Provide the [X, Y] coordinate of the cell's center where the given text is located.  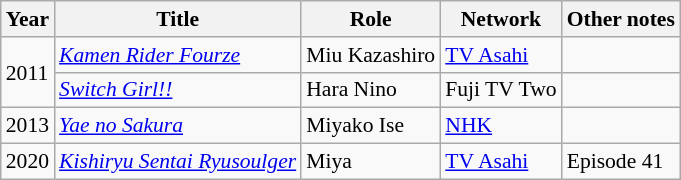
2013 [28, 126]
Hara Nino [370, 90]
Other notes [621, 19]
Kishiryu Sentai Ryusoulger [178, 162]
Miyako Ise [370, 126]
Year [28, 19]
Yae no Sakura [178, 126]
Kamen Rider Fourze [178, 55]
Episode 41 [621, 162]
Fuji TV Two [500, 90]
Role [370, 19]
Switch Girl!! [178, 90]
Title [178, 19]
Miu Kazashiro [370, 55]
2020 [28, 162]
NHK [500, 126]
Miya [370, 162]
Network [500, 19]
2011 [28, 72]
